Determine the (x, y) coordinate at the center of the cell enclosing the given text.  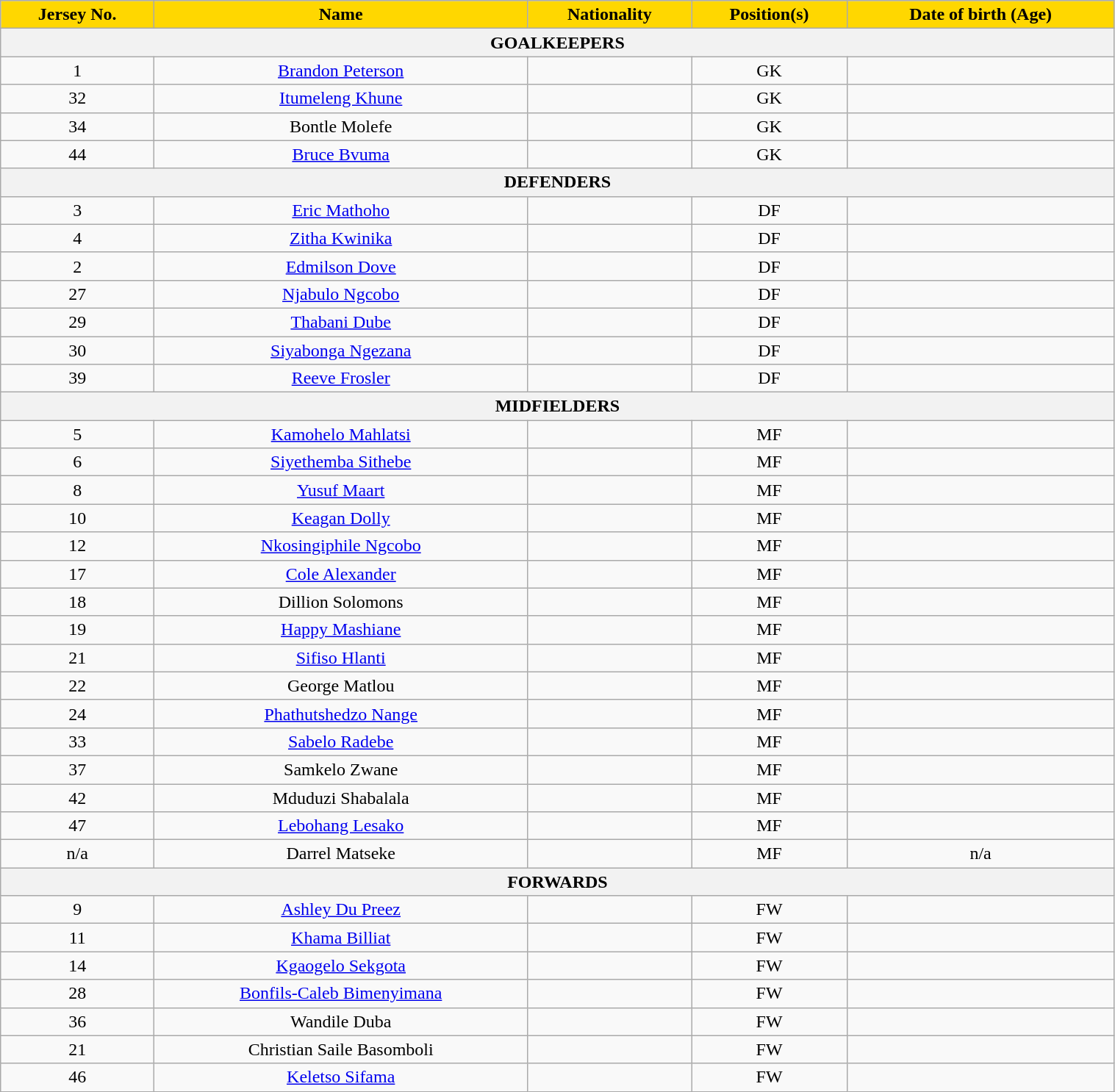
12 (78, 546)
Happy Mashiane (341, 630)
Dillion Solomons (341, 602)
Thabani Dube (341, 322)
Siyethemba Sithebe (341, 462)
Bonfils-Caleb Bimenyimana (341, 994)
3 (78, 210)
Edmilson Dove (341, 266)
1 (78, 71)
37 (78, 769)
GOALKEEPERS (557, 43)
5 (78, 434)
33 (78, 741)
Siyabonga Ngezana (341, 351)
Bruce Bvuma (341, 154)
9 (78, 910)
28 (78, 994)
29 (78, 322)
24 (78, 714)
6 (78, 462)
Bontle Molefe (341, 126)
Keagan Dolly (341, 518)
Phathutshedzo Nange (341, 714)
2 (78, 266)
47 (78, 826)
Nkosingiphile Ngcobo (341, 546)
8 (78, 490)
19 (78, 630)
Eric Mathoho (341, 210)
17 (78, 574)
10 (78, 518)
Zitha Kwinika (341, 238)
Darrel Matseke (341, 854)
Wandile Duba (341, 1021)
42 (78, 797)
11 (78, 938)
DEFENDERS (557, 182)
Nationality (610, 15)
MIDFIELDERS (557, 406)
18 (78, 602)
4 (78, 238)
Mduduzi Shabalala (341, 797)
Ashley Du Preez (341, 910)
FORWARDS (557, 882)
27 (78, 294)
22 (78, 686)
Yusuf Maart (341, 490)
Itumeleng Khune (341, 98)
Christian Saile Basomboli (341, 1049)
46 (78, 1077)
39 (78, 378)
32 (78, 98)
Sabelo Radebe (341, 741)
Njabulo Ngcobo (341, 294)
George Matlou (341, 686)
30 (78, 351)
36 (78, 1021)
Lebohang Lesako (341, 826)
Kamohelo Mahlatsi (341, 434)
34 (78, 126)
Keletso Sifama (341, 1077)
Brandon Peterson (341, 71)
Position(s) (769, 15)
Jersey No. (78, 15)
Name (341, 15)
14 (78, 966)
Date of birth (Age) (980, 15)
Reeve Frosler (341, 378)
Cole Alexander (341, 574)
44 (78, 154)
Khama Billiat (341, 938)
Sifiso Hlanti (341, 658)
Kgaogelo Sekgota (341, 966)
Samkelo Zwane (341, 769)
